Return (X, Y) of the center of cell containing provided text 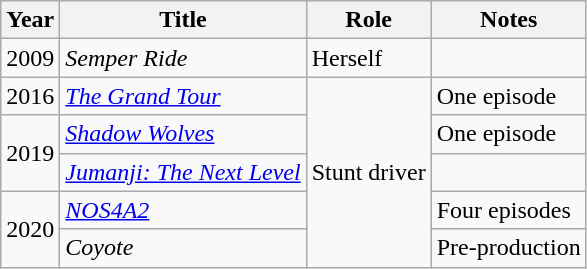
Role (368, 20)
Notes (508, 20)
Shadow Wolves (183, 134)
Four episodes (508, 210)
Year (30, 20)
Semper Ride (183, 58)
2019 (30, 153)
Jumanji: The Next Level (183, 172)
NOS4A2 (183, 210)
Pre-production (508, 248)
Coyote (183, 248)
2020 (30, 229)
Title (183, 20)
2016 (30, 96)
2009 (30, 58)
Stunt driver (368, 172)
The Grand Tour (183, 96)
Herself (368, 58)
